Search for the cell housing the specified text and yield its (x, y) center coordinate. 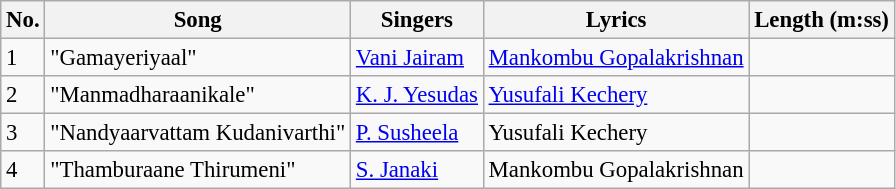
Singers (418, 20)
K. J. Yesudas (418, 95)
"Thamburaane Thirumeni" (198, 170)
"Manmadharaanikale" (198, 95)
S. Janaki (418, 170)
Lyrics (616, 20)
No. (23, 20)
"Nandyaarvattam Kudanivarthi" (198, 133)
Length (m:ss) (822, 20)
Song (198, 20)
2 (23, 95)
P. Susheela (418, 133)
"Gamayeriyaal" (198, 58)
4 (23, 170)
1 (23, 58)
3 (23, 133)
Vani Jairam (418, 58)
